From the cell containing the given text, extract its center point as [X, Y] coordinate. 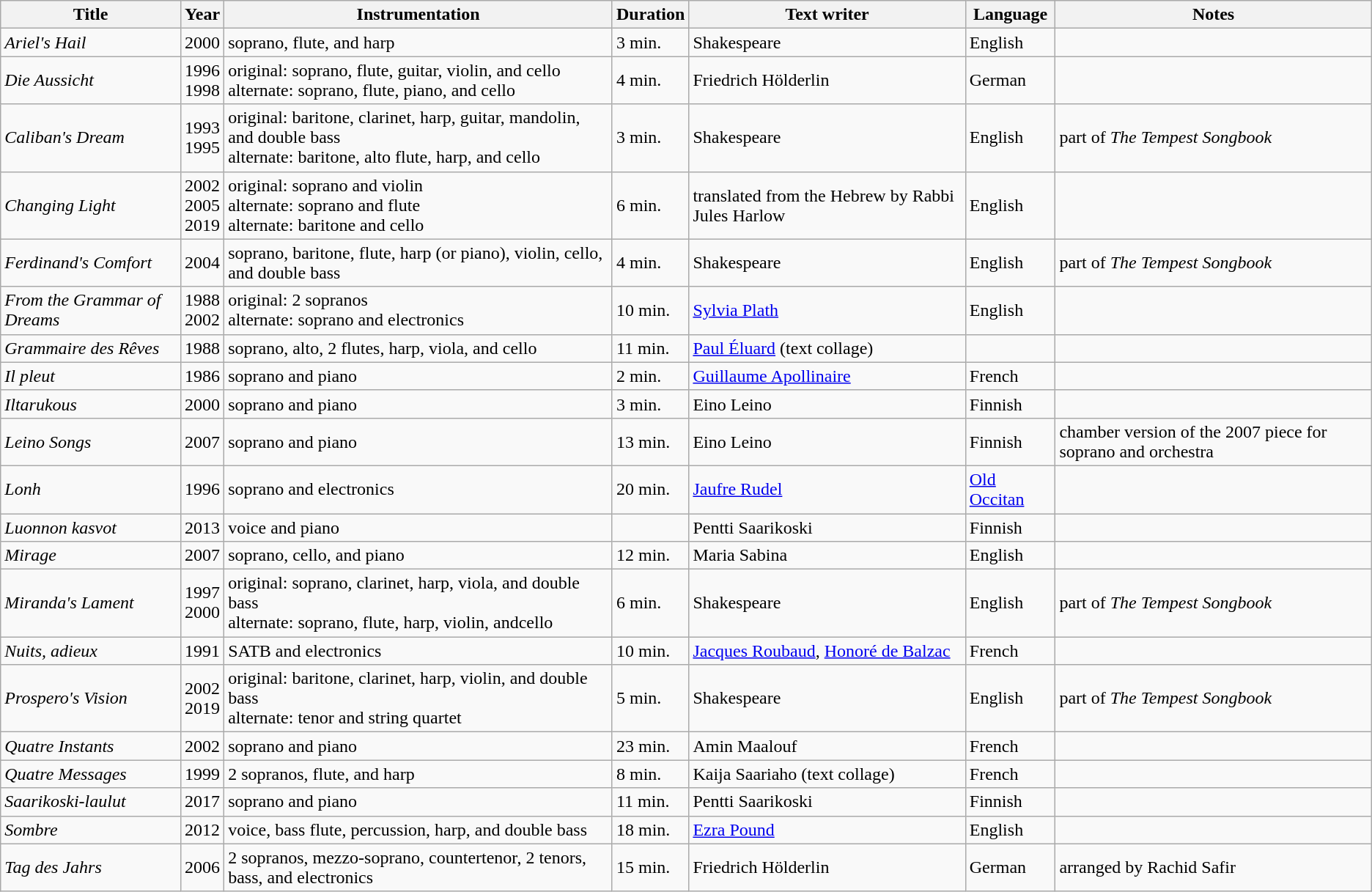
Title [91, 15]
Quatre Messages [91, 774]
Tag des Jahrs [91, 868]
23 min. [650, 746]
2017 [202, 802]
Kaija Saariaho (text collage) [827, 774]
Die Aussicht [91, 81]
1988 [202, 348]
20022019 [202, 699]
Changing Light [91, 205]
soprano, cello, and piano [418, 556]
19931995 [202, 138]
Ferdinand's Comfort [91, 262]
Prospero's Vision [91, 699]
From the Grammar of Dreams [91, 311]
2004 [202, 262]
2 sopranos, mezzo-soprano, countertenor, 2 tenors, bass, and electronics [418, 868]
Amin Maalouf [827, 746]
Ariel's Hail [91, 43]
Guillaume Apollinaire [827, 376]
2013 [202, 527]
18 min. [650, 830]
19961998 [202, 81]
1986 [202, 376]
1999 [202, 774]
original: baritone, clarinet, harp, guitar, mandolin, and double bassalternate: baritone, alto flute, harp, and cello [418, 138]
Nuits, adieux [91, 651]
chamber version of the 2007 piece for soprano and orchestra [1214, 441]
arranged by Rachid Safir [1214, 868]
Sylvia Plath [827, 311]
Notes [1214, 15]
Iltarukous [91, 404]
Mirage [91, 556]
2 sopranos, flute, and harp [418, 774]
12 min. [650, 556]
2002 [202, 746]
2 min. [650, 376]
Leino Songs [91, 441]
Miranda's Lament [91, 603]
Jacques Roubaud, Honoré de Balzac [827, 651]
Jaufre Rudel [827, 490]
8 min. [650, 774]
Caliban's Dream [91, 138]
soprano, baritone, flute, harp (or piano), violin, cello, and double bass [418, 262]
1996 [202, 490]
translated from the Hebrew by Rabbi Jules Harlow [827, 205]
SATB and electronics [418, 651]
soprano, alto, 2 flutes, harp, viola, and cello [418, 348]
19972000 [202, 603]
original: soprano and violinalternate: soprano and flutealternate: baritone and cello [418, 205]
original: baritone, clarinet, harp, violin, and double bassalternate: tenor and string quartet [418, 699]
Maria Sabina [827, 556]
Quatre Instants [91, 746]
original: soprano, clarinet, harp, viola, and double bassalternate: soprano, flute, harp, violin, andcello [418, 603]
13 min. [650, 441]
19882002 [202, 311]
15 min. [650, 868]
Paul Éluard (text collage) [827, 348]
2012 [202, 830]
voice, bass flute, percussion, harp, and double bass [418, 830]
original: 2 sopranosalternate: soprano and electronics [418, 311]
Language [1010, 15]
Saarikoski-laulut [91, 802]
1991 [202, 651]
original: soprano, flute, guitar, violin, and celloalternate: soprano, flute, piano, and cello [418, 81]
Grammaire des Rêves [91, 348]
Duration [650, 15]
Year [202, 15]
200220052019 [202, 205]
soprano, flute, and harp [418, 43]
Lonh [91, 490]
Text writer [827, 15]
Ezra Pound [827, 830]
Instrumentation [418, 15]
Luonnon kasvot [91, 527]
5 min. [650, 699]
voice and piano [418, 527]
Sombre [91, 830]
soprano and electronics [418, 490]
2006 [202, 868]
Old Occitan [1010, 490]
20 min. [650, 490]
Il pleut [91, 376]
